Extract the (x, y) coordinate from the center of the cell holding the provided text.  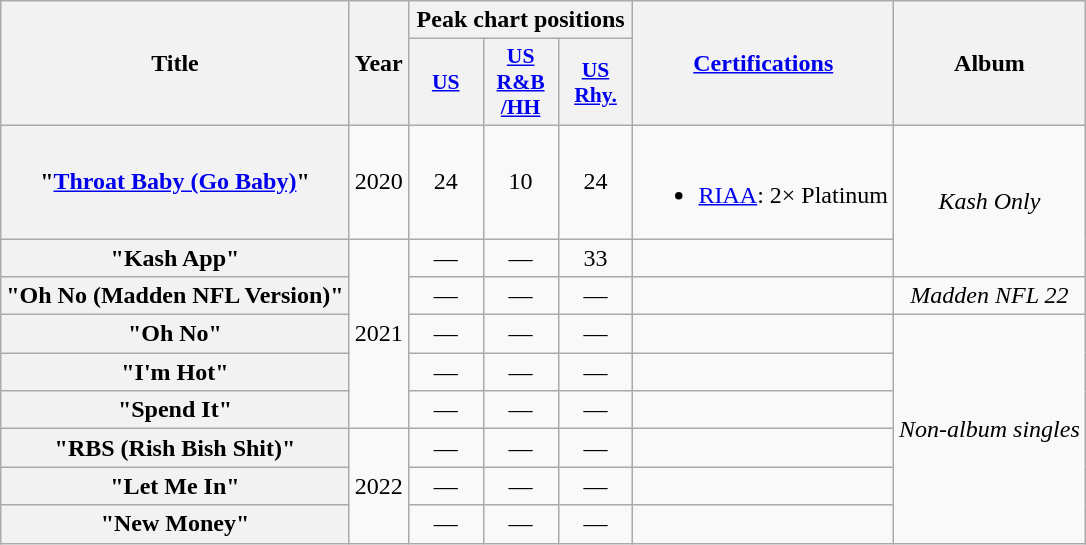
Madden NFL 22 (990, 296)
"Spend It" (175, 410)
2021 (378, 333)
2022 (378, 486)
Title (175, 64)
"Throat Baby (Go Baby)" (175, 182)
"I'm Hot" (175, 372)
Year (378, 64)
"New Money" (175, 524)
Non-album singles (990, 429)
Peak chart positions (520, 20)
USRhy. (596, 82)
"Oh No (Madden NFL Version)" (175, 296)
"Oh No" (175, 334)
US (446, 82)
"Kash App" (175, 257)
10 (520, 182)
Album (990, 64)
RIAA: 2× Platinum (764, 182)
"RBS (Rish Bish Shit)" (175, 448)
USR&B/HH (520, 82)
"Let Me In" (175, 486)
33 (596, 257)
2020 (378, 182)
Certifications (764, 64)
Kash Only (990, 200)
